Determine the [x, y] coordinate at the center of the cell enclosing the given text.  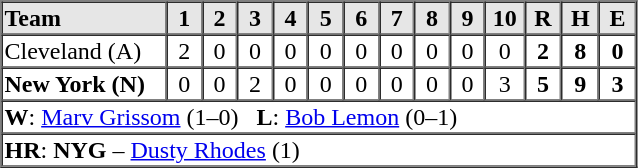
1 [184, 18]
W: Marv Grissom (1–0) L: Bob Lemon (0–1) [319, 116]
4 [290, 18]
E [618, 18]
R [542, 18]
6 [362, 18]
H [581, 18]
HR: NYG – Dusty Rhodes (1) [319, 150]
7 [396, 18]
New York (N) [84, 84]
Cleveland (A) [84, 50]
Team [84, 18]
10 [504, 18]
